Determine the (X, Y) coordinate at the center of the cell enclosing the given text.  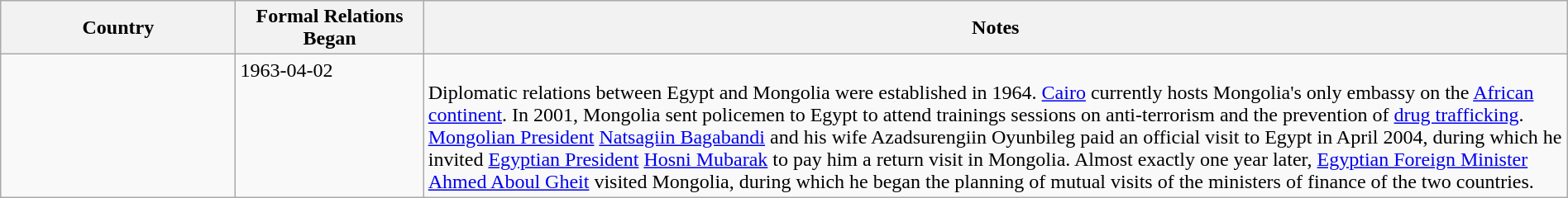
1963-04-02 (329, 125)
Notes (996, 28)
Formal Relations Began (329, 28)
Country (118, 28)
